Search for the cell housing the specified text and yield its (x, y) center coordinate. 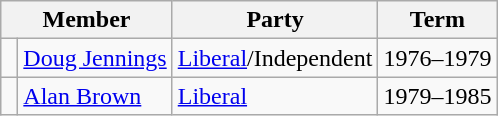
Alan Brown (95, 96)
Liberal/Independent (275, 58)
Member (86, 20)
1976–1979 (438, 58)
1979–1985 (438, 96)
Term (438, 20)
Liberal (275, 96)
Party (275, 20)
Doug Jennings (95, 58)
